Provide the [x, y] coordinate of the cell's center where the given text is located.  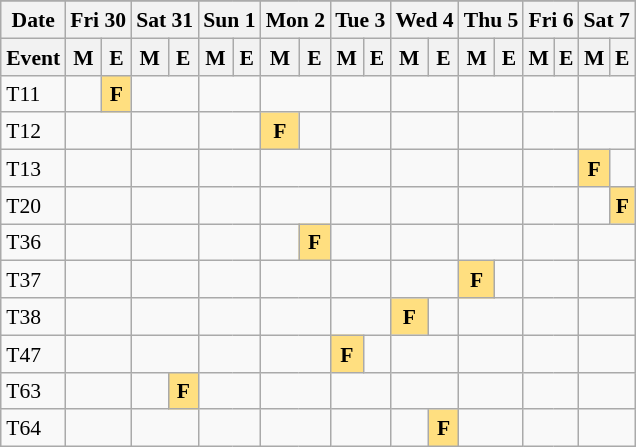
Sun 1 [229, 20]
T37 [33, 280]
T38 [33, 316]
Event [33, 56]
T64 [33, 428]
Fri 6 [550, 20]
T36 [33, 242]
T12 [33, 130]
Sat 7 [607, 20]
Tue 3 [360, 20]
T47 [33, 354]
T63 [33, 390]
T20 [33, 204]
T13 [33, 168]
Wed 4 [424, 20]
Date [33, 20]
Fri 30 [98, 20]
Mon 2 [296, 20]
T11 [33, 94]
Thu 5 [492, 20]
Sat 31 [164, 20]
